Capture the cell that displays the provided text and extract its (X, Y) central coordinate. 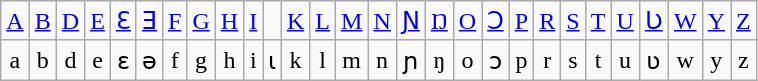
ɩ (272, 60)
M (351, 21)
a (15, 60)
l (323, 60)
w (685, 60)
ŋ (439, 60)
f (174, 60)
Y (716, 21)
Ɔ (496, 21)
E (98, 21)
Z (743, 21)
ɲ (410, 60)
D (70, 21)
U (625, 21)
W (685, 21)
H (229, 21)
S (573, 21)
Ʋ (654, 21)
y (716, 60)
p (521, 60)
I (254, 21)
Ŋ (439, 21)
i (254, 60)
N (382, 21)
g (201, 60)
k (295, 60)
h (229, 60)
G (201, 21)
d (70, 60)
m (351, 60)
t (598, 60)
B (42, 21)
A (15, 21)
ɛ (123, 60)
R (548, 21)
ə (149, 60)
ɔ (496, 60)
F (174, 21)
u (625, 60)
ʋ (654, 60)
T (598, 21)
Ǝ (149, 21)
s (573, 60)
z (743, 60)
e (98, 60)
P (521, 21)
Ɲ (410, 21)
L (323, 21)
b (42, 60)
O (467, 21)
r (548, 60)
n (382, 60)
K (295, 21)
o (467, 60)
Ɛ (123, 21)
